Locate the cell with the specified text and output its (x, y) center coordinate. 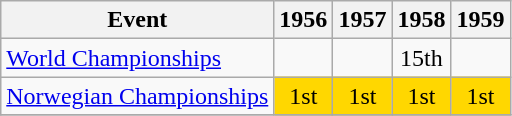
1956 (304, 20)
Event (138, 20)
1957 (362, 20)
1958 (422, 20)
Norwegian Championships (138, 96)
1959 (480, 20)
World Championships (138, 58)
15th (422, 58)
